Search for the cell housing the specified text and yield its (X, Y) center coordinate. 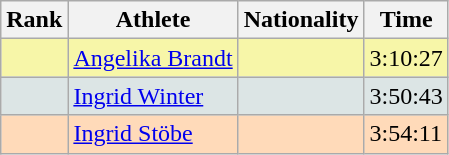
Rank (34, 20)
Angelika Brandt (153, 58)
3:10:27 (406, 58)
Time (406, 20)
Ingrid Winter (153, 96)
3:54:11 (406, 134)
Athlete (153, 20)
Nationality (301, 20)
Ingrid Stöbe (153, 134)
3:50:43 (406, 96)
